Pinpoint the cell where the given text exists, returning its (X, Y) midpoint coordinate. 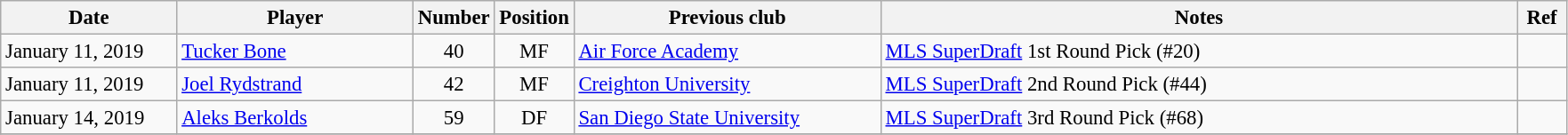
Notes (1199, 18)
Ref (1542, 18)
Creighton University (728, 84)
Previous club (728, 18)
DF (534, 118)
San Diego State University (728, 118)
Air Force Academy (728, 52)
Player (295, 18)
January 14, 2019 (89, 118)
Number (454, 18)
Date (89, 18)
42 (454, 84)
59 (454, 118)
MLS SuperDraft 1st Round Pick (#20) (1199, 52)
40 (454, 52)
Joel Rydstrand (295, 84)
Position (534, 18)
MLS SuperDraft 2nd Round Pick (#44) (1199, 84)
Tucker Bone (295, 52)
Aleks Berkolds (295, 118)
MLS SuperDraft 3rd Round Pick (#68) (1199, 118)
